Output the [x, y] coordinate of the center of the cell containing the given text.  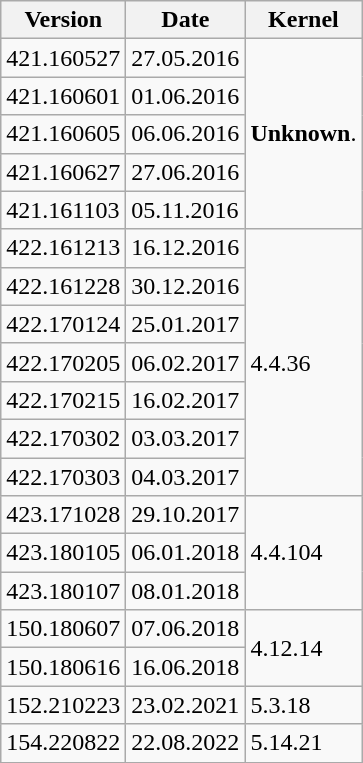
16.12.2016 [186, 248]
22.08.2022 [186, 743]
Date [186, 20]
06.01.2018 [186, 553]
422.170303 [64, 477]
421.160601 [64, 96]
23.02.2021 [186, 705]
5.3.18 [304, 705]
25.01.2017 [186, 324]
4.4.36 [304, 362]
422.161213 [64, 248]
04.03.2017 [186, 477]
01.06.2016 [186, 96]
150.180607 [64, 629]
422.170215 [64, 400]
Version [64, 20]
07.06.2018 [186, 629]
152.210223 [64, 705]
Unknown. [304, 134]
06.02.2017 [186, 362]
423.171028 [64, 515]
16.06.2018 [186, 667]
27.05.2016 [186, 58]
27.06.2016 [186, 172]
29.10.2017 [186, 515]
16.02.2017 [186, 400]
422.170205 [64, 362]
421.160527 [64, 58]
422.170302 [64, 438]
423.180105 [64, 553]
423.180107 [64, 591]
03.03.2017 [186, 438]
4.4.104 [304, 553]
06.06.2016 [186, 134]
154.220822 [64, 743]
421.161103 [64, 210]
422.161228 [64, 286]
5.14.21 [304, 743]
30.12.2016 [186, 286]
421.160605 [64, 134]
4.12.14 [304, 648]
422.170124 [64, 324]
05.11.2016 [186, 210]
421.160627 [64, 172]
150.180616 [64, 667]
08.01.2018 [186, 591]
Kernel [304, 20]
